Locate the cell with the specified text and output its (X, Y) center coordinate. 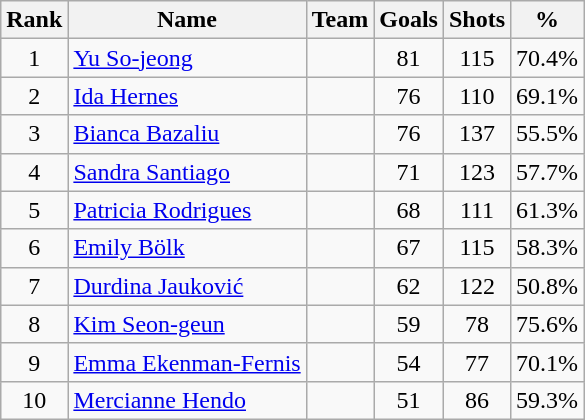
7 (34, 286)
78 (476, 324)
1 (34, 58)
122 (476, 286)
58.3% (548, 248)
69.1% (548, 96)
110 (476, 96)
Patricia Rodrigues (187, 210)
% (548, 20)
10 (34, 400)
Shots (476, 20)
123 (476, 172)
70.4% (548, 58)
2 (34, 96)
86 (476, 400)
8 (34, 324)
81 (409, 58)
62 (409, 286)
111 (476, 210)
137 (476, 134)
Sandra Santiago (187, 172)
71 (409, 172)
Emily Bölk (187, 248)
Ida Hernes (187, 96)
5 (34, 210)
50.8% (548, 286)
Durdina Jauković (187, 286)
Rank (34, 20)
Yu So-jeong (187, 58)
75.6% (548, 324)
70.1% (548, 362)
6 (34, 248)
68 (409, 210)
Name (187, 20)
51 (409, 400)
Emma Ekenman-Fernis (187, 362)
77 (476, 362)
3 (34, 134)
67 (409, 248)
59.3% (548, 400)
61.3% (548, 210)
9 (34, 362)
Mercianne Hendo (187, 400)
Bianca Bazaliu (187, 134)
57.7% (548, 172)
59 (409, 324)
54 (409, 362)
Goals (409, 20)
55.5% (548, 134)
Team (340, 20)
4 (34, 172)
Kim Seon-geun (187, 324)
